Find where the given text appears and provide that cell's center as [X, Y] coordinate. 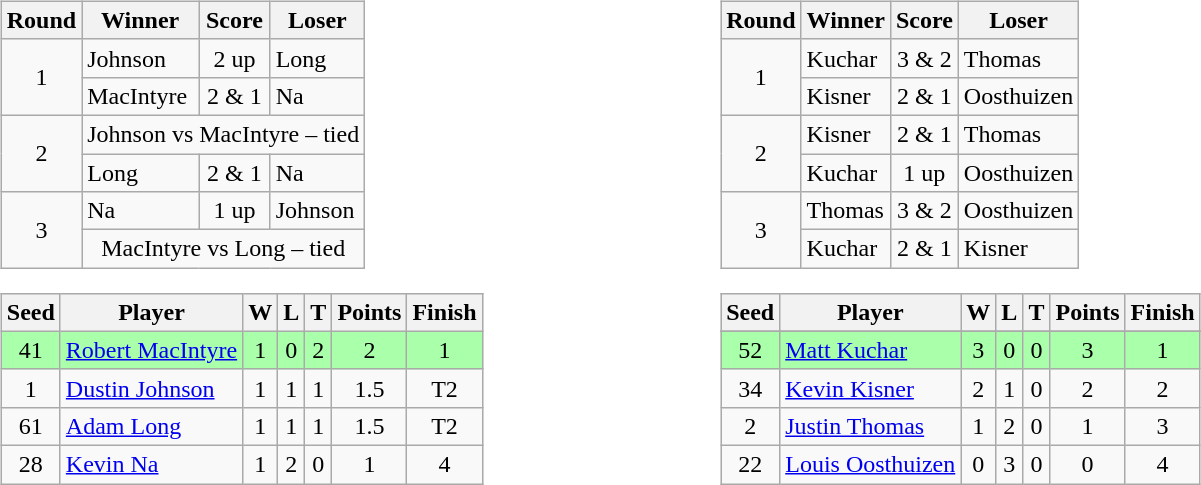
Kevin Na [151, 464]
22 [750, 464]
28 [30, 464]
Johnson vs MacIntyre – tied [224, 134]
Kevin Kisner [870, 388]
2 up [235, 58]
MacIntyre vs Long – tied [224, 249]
Adam Long [151, 426]
Robert MacIntyre [151, 350]
61 [30, 426]
Matt Kuchar [870, 350]
52 [750, 350]
41 [30, 350]
Justin Thomas [870, 426]
34 [750, 388]
MacIntyre [140, 96]
Louis Oosthuizen [870, 464]
Dustin Johnson [151, 388]
